Return the [X, Y] coordinate for the center point of the cell that contains the specified text.  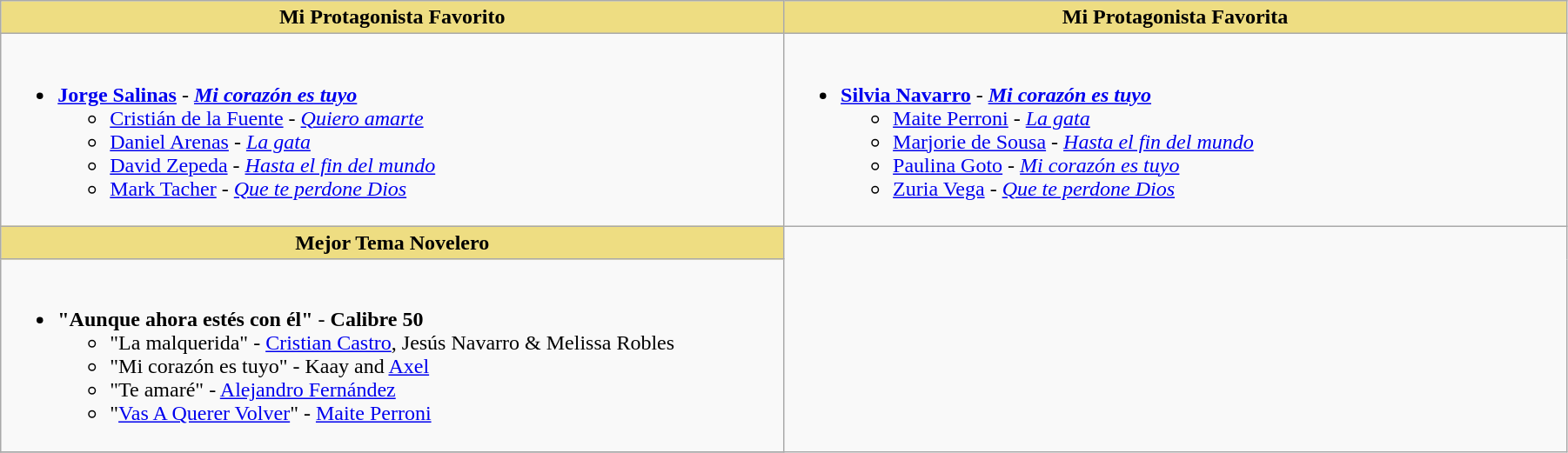
Mi Protagonista Favorita [1176, 17]
Mi Protagonista Favorito [392, 17]
Mejor Tema Novelero [392, 243]
